Detect which cell encompasses the target text, then output its (x, y) center coordinate. 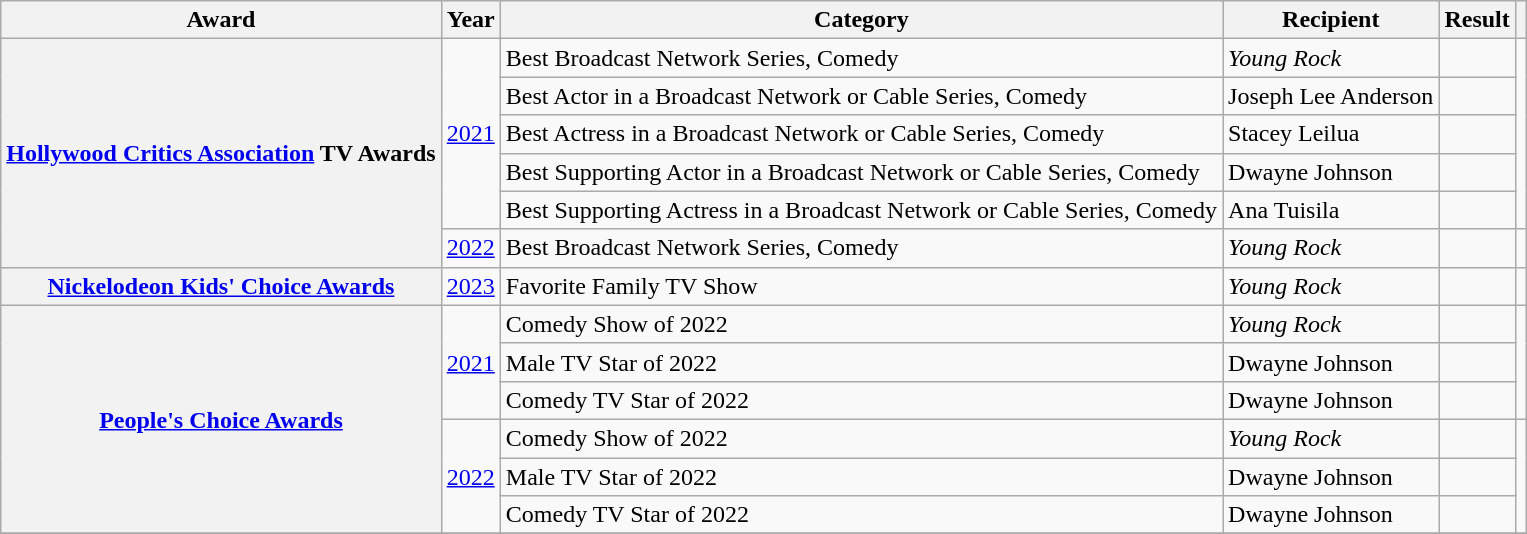
2023 (470, 286)
Favorite Family TV Show (861, 286)
Recipient (1331, 20)
Stacey Leilua (1331, 134)
Nickelodeon Kids' Choice Awards (221, 286)
Category (861, 20)
Year (470, 20)
People's Choice Awards (221, 419)
Result (1477, 20)
Best Supporting Actress in a Broadcast Network or Cable Series, Comedy (861, 210)
Best Actress in a Broadcast Network or Cable Series, Comedy (861, 134)
Ana Tuisila (1331, 210)
Best Supporting Actor in a Broadcast Network or Cable Series, Comedy (861, 172)
Best Actor in a Broadcast Network or Cable Series, Comedy (861, 96)
Hollywood Critics Association TV Awards (221, 153)
Award (221, 20)
Joseph Lee Anderson (1331, 96)
